Pinpoint the cell where the given text exists, returning its [X, Y] midpoint coordinate. 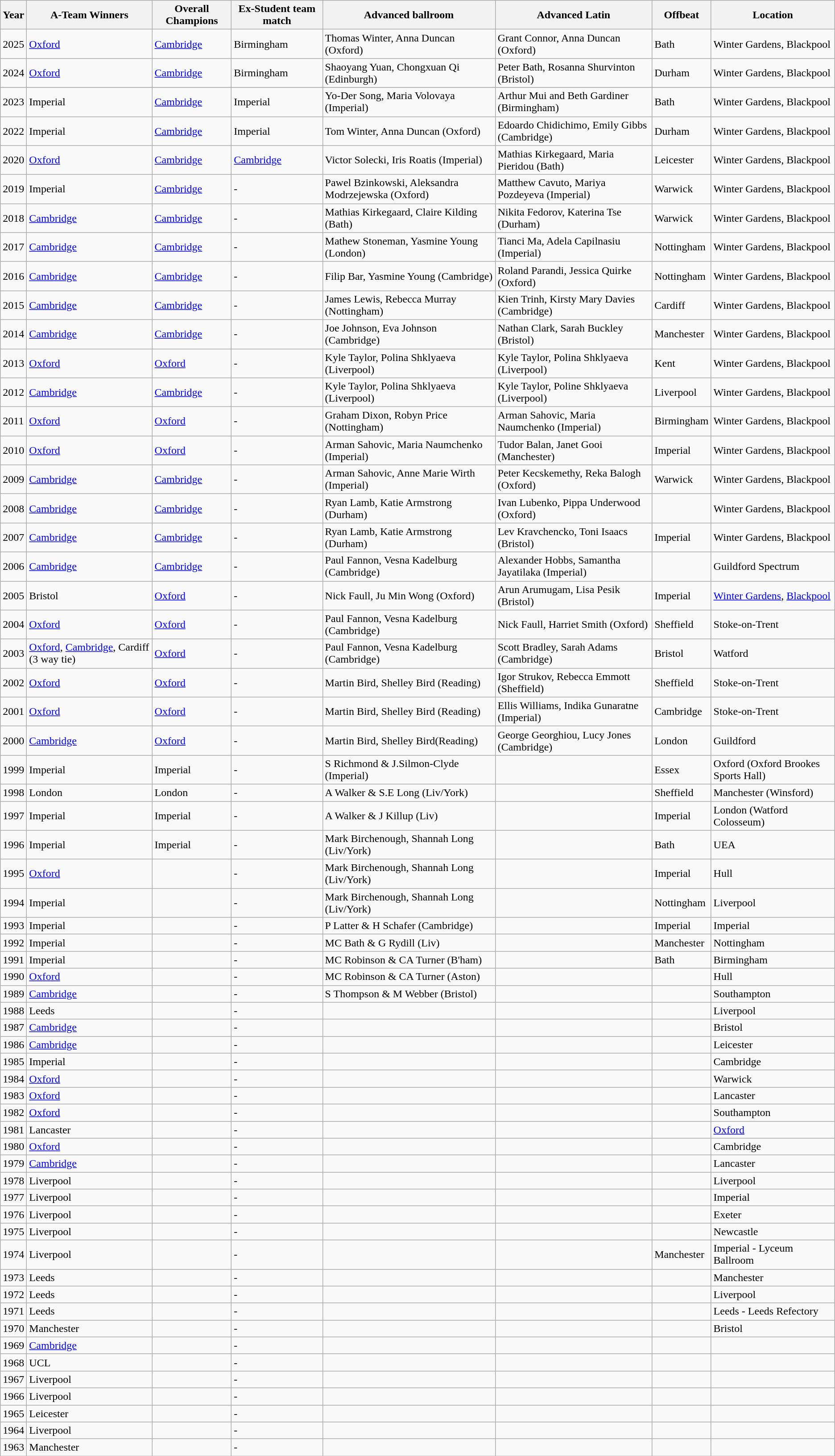
Mathew Stoneman, Yasmine Young (London) [409, 247]
Grant Connor, Anna Duncan (Oxford) [574, 44]
Ellis Williams, Indika Gunaratne (Imperial) [574, 711]
Year [13, 15]
Lev Kravchencko, Toni Isaacs (Bristol) [574, 537]
1972 [13, 1294]
Watford [773, 653]
Arun Arumugam, Lisa Pesik (Bristol) [574, 595]
1988 [13, 1011]
Newcastle [773, 1232]
Kent [682, 363]
1983 [13, 1095]
Arman Sahovic, Anne Marie Wirth (Imperial) [409, 479]
2024 [13, 73]
2000 [13, 741]
Graham Dixon, Robyn Price (Nottingham) [409, 421]
Nick Faull, Harriet Smith (Oxford) [574, 625]
Kyle Taylor, Poline Shklyaeva (Liverpool) [574, 393]
2003 [13, 653]
Joe Johnson, Eva Johnson (Cambridge) [409, 334]
1966 [13, 1396]
2011 [13, 421]
Tianci Ma, Adela Capilnasiu (Imperial) [574, 247]
P Latter & H Schafer (Cambridge) [409, 926]
2007 [13, 537]
1978 [13, 1181]
Thomas Winter, Anna Duncan (Oxford) [409, 44]
2006 [13, 567]
Scott Bradley, Sarah Adams (Cambridge) [574, 653]
Oxford, Cambridge, Cardiff (3 way tie) [89, 653]
2014 [13, 334]
2019 [13, 189]
MC Robinson & CA Turner (B'ham) [409, 960]
1987 [13, 1028]
1995 [13, 874]
Imperial - Lyceum Ballroom [773, 1255]
1969 [13, 1345]
Yo-Der Song, Maria Volovaya (Imperial) [409, 102]
George Georghiou, Lucy Jones (Cambridge) [574, 741]
1985 [13, 1062]
2013 [13, 363]
1993 [13, 926]
Peter Bath, Rosanna Shurvinton (Bristol) [574, 73]
1973 [13, 1278]
Oxford (Oxford Brookes Sports Hall) [773, 769]
A-Team Winners [89, 15]
Overall Champions [192, 15]
2016 [13, 276]
1979 [13, 1164]
Cardiff [682, 305]
1971 [13, 1311]
1967 [13, 1379]
London (Watford Colosseum) [773, 816]
Mathias Kirkegaard, Maria Pieridou (Bath) [574, 160]
Kien Trinh, Kirsty Mary Davies (Cambridge) [574, 305]
Guildford [773, 741]
2015 [13, 305]
S Thompson & M Webber (Bristol) [409, 994]
Matthew Cavuto, Mariya Pozdeyeva (Imperial) [574, 189]
Igor Strukov, Rebecca Emmott (Sheffield) [574, 683]
1986 [13, 1045]
Edoardo Chidichimo, Emily Gibbs (Cambridge) [574, 131]
S Richmond & J.Silmon-Clyde (Imperial) [409, 769]
Pawel Bzinkowski, Aleksandra Modrzejewska (Oxford) [409, 189]
2017 [13, 247]
2020 [13, 160]
Roland Parandi, Jessica Quirke (Oxford) [574, 276]
Exeter [773, 1215]
Nick Faull, Ju Min Wong (Oxford) [409, 595]
1968 [13, 1362]
Arthur Mui and Beth Gardiner (Birmingham) [574, 102]
James Lewis, Rebecca Murray (Nottingham) [409, 305]
1977 [13, 1198]
2008 [13, 509]
1976 [13, 1215]
1990 [13, 977]
Guildford Spectrum [773, 567]
Leeds - Leeds Refectory [773, 1311]
Ivan Lubenko, Pippa Underwood (Oxford) [574, 509]
Advanced ballroom [409, 15]
Filip Bar, Yasmine Young (Cambridge) [409, 276]
1996 [13, 845]
2005 [13, 595]
2012 [13, 393]
1997 [13, 816]
Peter Kecskemethy, Reka Balogh (Oxford) [574, 479]
Advanced Latin [574, 15]
2022 [13, 131]
Nathan Clark, Sarah Buckley (Bristol) [574, 334]
2001 [13, 711]
UEA [773, 845]
Victor Solecki, Iris Roatis (Imperial) [409, 160]
A Walker & S.E Long (Liv/York) [409, 792]
1989 [13, 994]
2002 [13, 683]
1974 [13, 1255]
1992 [13, 943]
2004 [13, 625]
UCL [89, 1362]
1984 [13, 1079]
1970 [13, 1328]
1964 [13, 1431]
Tudor Balan, Janet Gooi (Manchester) [574, 451]
Tom Winter, Anna Duncan (Oxford) [409, 131]
Shaoyang Yuan, Chongxuan Qi (Edinburgh) [409, 73]
1975 [13, 1232]
1999 [13, 769]
Nikita Fedorov, Katerina Tse (Durham) [574, 218]
Alexander Hobbs, Samantha Jayatilaka (Imperial) [574, 567]
1963 [13, 1448]
Offbeat [682, 15]
1965 [13, 1413]
1994 [13, 903]
1998 [13, 792]
Martin Bird, Shelley Bird(Reading) [409, 741]
2018 [13, 218]
1980 [13, 1147]
Mathias Kirkegaard, Claire Kilding (Bath) [409, 218]
2025 [13, 44]
1981 [13, 1129]
1991 [13, 960]
Essex [682, 769]
A Walker & J Killup (Liv) [409, 816]
MC Bath & G Rydill (Liv) [409, 943]
2010 [13, 451]
2023 [13, 102]
MC Robinson & CA Turner (Aston) [409, 977]
Ex-Student team match [277, 15]
2009 [13, 479]
1982 [13, 1112]
Manchester (Winsford) [773, 792]
Location [773, 15]
